Detect which cell encompasses the target text, then output its (x, y) center coordinate. 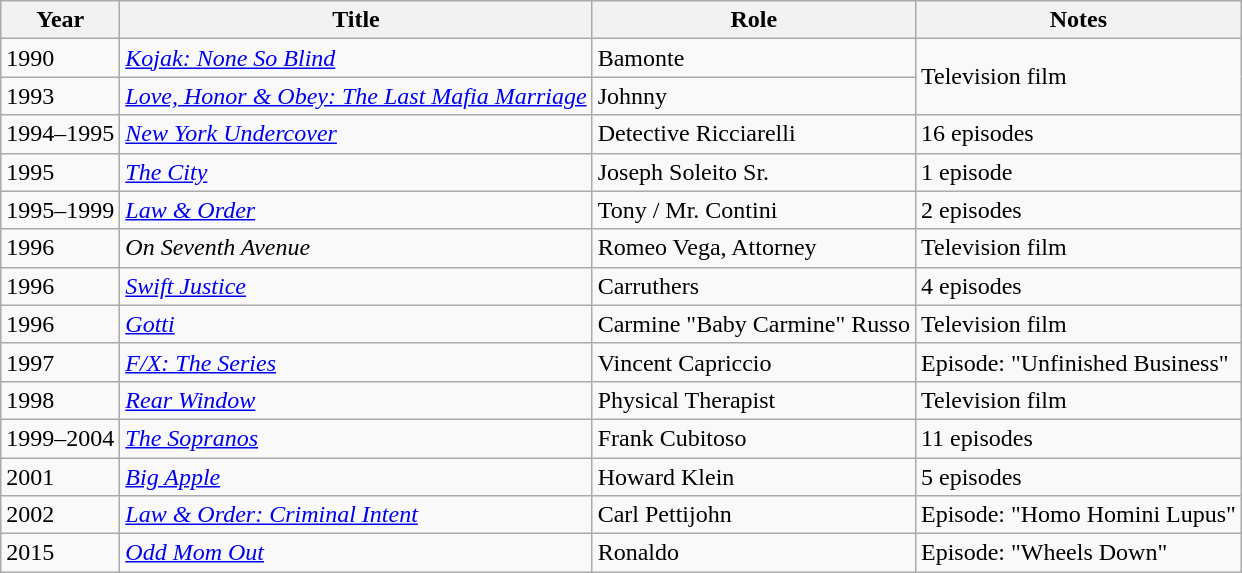
Odd Mom Out (356, 553)
Law & Order (356, 210)
2001 (60, 477)
The City (356, 172)
4 episodes (1078, 286)
1995–1999 (60, 210)
1990 (60, 58)
Physical Therapist (754, 400)
Carmine "Baby Carmine" Russo (754, 324)
Episode: "Wheels Down" (1078, 553)
1997 (60, 362)
1993 (60, 96)
Ronaldo (754, 553)
Big Apple (356, 477)
Swift Justice (356, 286)
Romeo Vega, Attorney (754, 248)
1999–2004 (60, 438)
Gotti (356, 324)
Title (356, 20)
Episode: "Homo Homini Lupus" (1078, 515)
Kojak: None So Blind (356, 58)
F/X: The Series (356, 362)
Episode: "Unfinished Business" (1078, 362)
1 episode (1078, 172)
1994–1995 (60, 134)
Year (60, 20)
5 episodes (1078, 477)
Role (754, 20)
Bamonte (754, 58)
Notes (1078, 20)
Tony / Mr. Contini (754, 210)
11 episodes (1078, 438)
2002 (60, 515)
The Sopranos (356, 438)
Detective Ricciarelli (754, 134)
Carruthers (754, 286)
1995 (60, 172)
Law & Order: Criminal Intent (356, 515)
16 episodes (1078, 134)
Johnny (754, 96)
Carl Pettijohn (754, 515)
Frank Cubitoso (754, 438)
Howard Klein (754, 477)
Rear Window (356, 400)
New York Undercover (356, 134)
2015 (60, 553)
2 episodes (1078, 210)
Vincent Capriccio (754, 362)
Love, Honor & Obey: The Last Mafia Marriage (356, 96)
1998 (60, 400)
On Seventh Avenue (356, 248)
Joseph Soleito Sr. (754, 172)
